Detect which cell encompasses the target text, then output its (x, y) center coordinate. 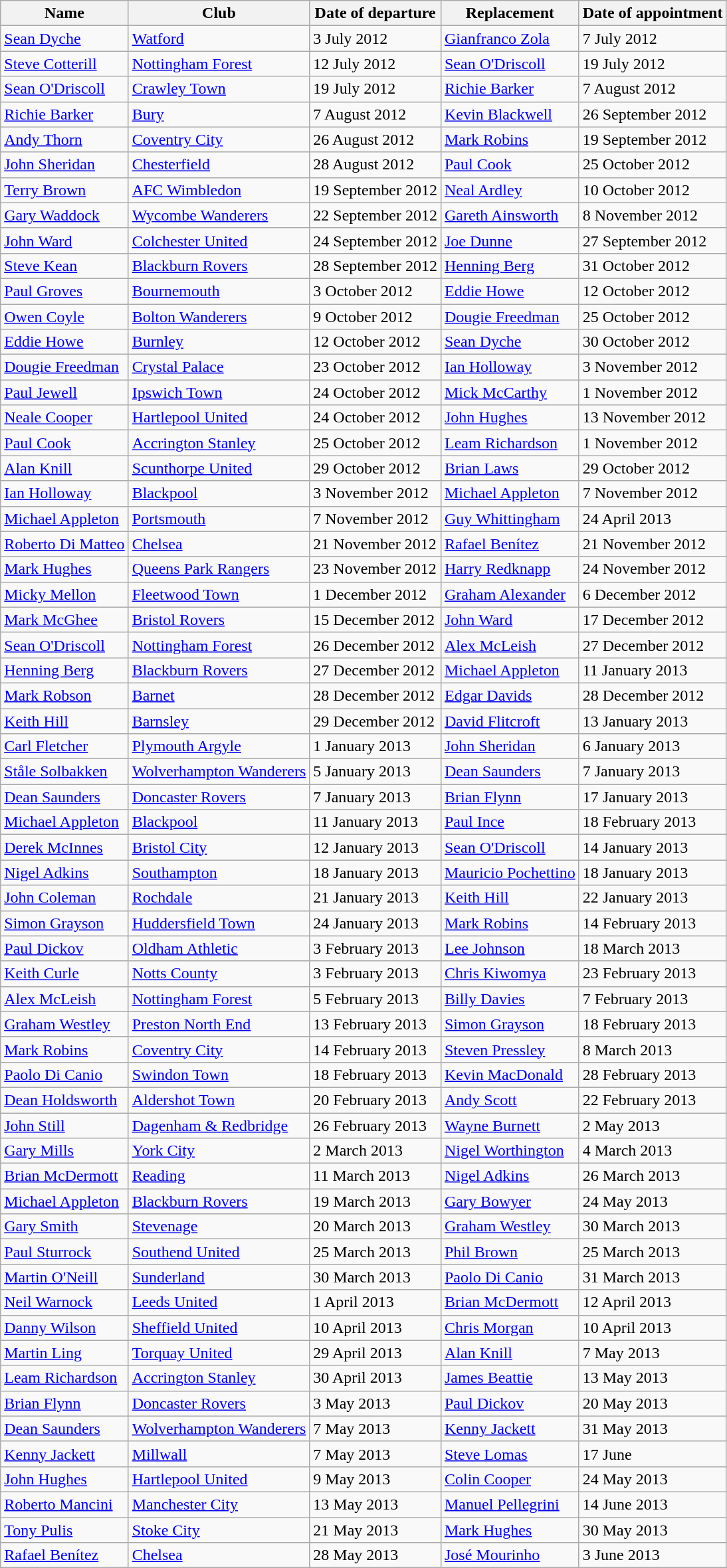
8 March 2013 (653, 1049)
Oldham Athletic (219, 948)
Fleetwood Town (219, 594)
1 January 2013 (375, 746)
Sheffield United (219, 1328)
23 November 2012 (375, 569)
Bristol Rovers (219, 620)
Kevin MacDonald (510, 1075)
Preston North End (219, 1024)
Gareth Ainsworth (510, 215)
2 May 2013 (653, 1126)
26 August 2012 (375, 139)
Bolton Wanderers (219, 317)
26 September 2012 (653, 114)
23 February 2013 (653, 974)
27 September 2012 (653, 240)
19 March 2013 (375, 1201)
Steve Lomas (510, 1454)
Wycombe Wanderers (219, 215)
7 July 2012 (653, 39)
Guy Whittingham (510, 519)
Micky Mellon (64, 594)
Steve Cotterill (64, 64)
Torquay United (219, 1353)
12 April 2013 (653, 1302)
Portsmouth (219, 519)
Date of appointment (653, 13)
13 February 2013 (375, 1024)
29 April 2013 (375, 1353)
Gary Smith (64, 1227)
Southend United (219, 1252)
Gianfranco Zola (510, 39)
Dean Holdsworth (64, 1100)
York City (219, 1151)
Bury (219, 114)
3 May 2013 (375, 1403)
23 October 2012 (375, 367)
11 March 2013 (375, 1176)
Paul Jewell (64, 392)
Gary Mills (64, 1151)
Queens Park Rangers (219, 569)
Mark McGhee (64, 620)
17 January 2013 (653, 797)
15 December 2012 (375, 620)
Brian Laws (510, 468)
Steven Pressley (510, 1049)
Barnet (219, 695)
8 November 2012 (653, 215)
Reading (219, 1176)
22 January 2013 (653, 898)
7 February 2013 (653, 999)
Terry Brown (64, 190)
30 October 2012 (653, 342)
6 December 2012 (653, 594)
24 September 2012 (375, 240)
Harry Redknapp (510, 569)
David Flitcroft (510, 721)
13 November 2012 (653, 418)
20 May 2013 (653, 1403)
10 October 2012 (653, 190)
31 March 2013 (653, 1277)
Rochdale (219, 898)
Ståle Solbakken (64, 772)
Neal Ardley (510, 190)
Andy Scott (510, 1100)
Owen Coyle (64, 317)
Paul Ince (510, 822)
Crystal Palace (219, 367)
14 January 2013 (653, 847)
22 September 2012 (375, 215)
Date of departure (375, 13)
Nigel Worthington (510, 1151)
AFC Wimbledon (219, 190)
12 July 2012 (375, 64)
Gary Waddock (64, 215)
John Still (64, 1126)
Colchester United (219, 240)
Burnley (219, 342)
Stoke City (219, 1529)
24 January 2013 (375, 923)
5 January 2013 (375, 772)
James Beattie (510, 1378)
Stevenage (219, 1227)
20 February 2013 (375, 1100)
2 March 2013 (375, 1151)
Gary Bowyer (510, 1201)
14 June 2013 (653, 1504)
Edgar Davids (510, 695)
31 October 2012 (653, 266)
Southampton (219, 873)
Ipswich Town (219, 392)
Bournemouth (219, 291)
José Mourinho (510, 1555)
6 January 2013 (653, 746)
Leeds United (219, 1302)
Club (219, 13)
Swindon Town (219, 1075)
21 May 2013 (375, 1529)
Manchester City (219, 1504)
26 March 2013 (653, 1176)
Wayne Burnett (510, 1126)
Carl Fletcher (64, 746)
Neil Warnock (64, 1302)
Roberto Mancini (64, 1504)
18 March 2013 (653, 948)
22 February 2013 (653, 1100)
Danny Wilson (64, 1328)
Crawley Town (219, 89)
Colin Cooper (510, 1479)
17 June (653, 1454)
30 May 2013 (653, 1529)
Mauricio Pochettino (510, 873)
Keith Curle (64, 974)
Kevin Blackwell (510, 114)
Replacement (510, 13)
Billy Davies (510, 999)
20 March 2013 (375, 1227)
Aldershot Town (219, 1100)
4 March 2013 (653, 1151)
John Coleman (64, 898)
Martin Ling (64, 1353)
Sunderland (219, 1277)
Andy Thorn (64, 139)
28 September 2012 (375, 266)
9 October 2012 (375, 317)
Derek McInnes (64, 847)
30 April 2013 (375, 1378)
24 November 2012 (653, 569)
26 February 2013 (375, 1126)
1 December 2012 (375, 594)
Chris Kiwomya (510, 974)
Tony Pulis (64, 1529)
Paul Groves (64, 291)
Paul Sturrock (64, 1252)
Manuel Pellegrini (510, 1504)
3 June 2013 (653, 1555)
Mark Robson (64, 695)
Bristol City (219, 847)
Plymouth Argyle (219, 746)
28 February 2013 (653, 1075)
1 April 2013 (375, 1302)
3 October 2012 (375, 291)
Millwall (219, 1454)
Huddersfield Town (219, 923)
Neale Cooper (64, 418)
Steve Kean (64, 266)
31 May 2013 (653, 1429)
Chesterfield (219, 165)
Phil Brown (510, 1252)
9 May 2013 (375, 1479)
Watford (219, 39)
Scunthorpe United (219, 468)
Martin O'Neill (64, 1277)
Chris Morgan (510, 1328)
Notts County (219, 974)
12 January 2013 (375, 847)
28 August 2012 (375, 165)
Joe Dunne (510, 240)
3 July 2012 (375, 39)
Barnsley (219, 721)
Lee Johnson (510, 948)
26 December 2012 (375, 645)
21 January 2013 (375, 898)
28 May 2013 (375, 1555)
Roberto Di Matteo (64, 544)
13 January 2013 (653, 721)
Dagenham & Redbridge (219, 1126)
5 February 2013 (375, 999)
Mick McCarthy (510, 392)
24 April 2013 (653, 519)
29 December 2012 (375, 721)
Graham Alexander (510, 594)
Name (64, 13)
17 December 2012 (653, 620)
